Find where the given text appears and provide that cell's center as (x, y) coordinate. 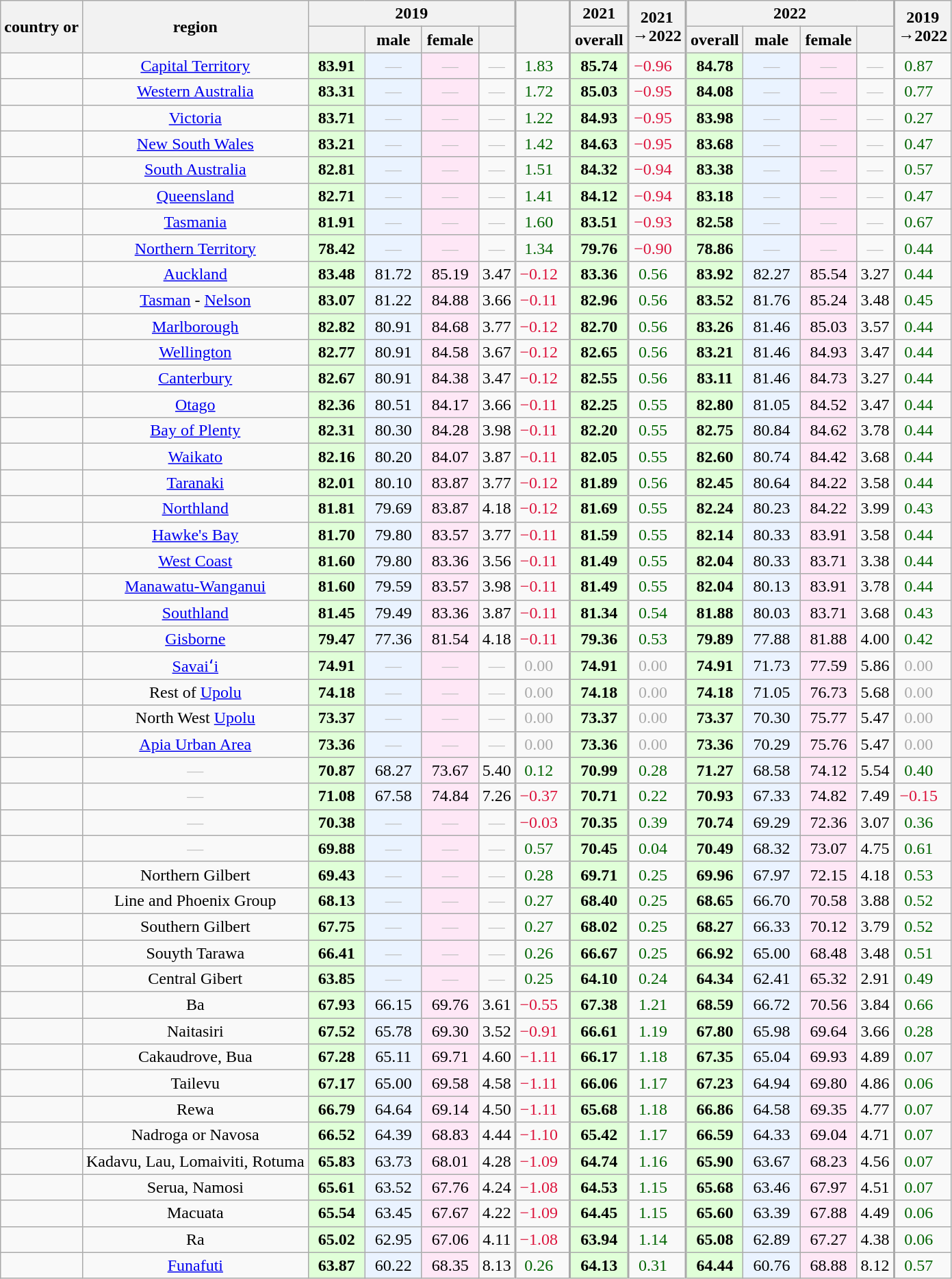
78.86 (715, 248)
67.28 (337, 1057)
69.58 (450, 1083)
country or (42, 27)
5.54 (875, 770)
65.61 (337, 1187)
0.39 (657, 822)
West Coast (195, 561)
4.56 (875, 1161)
60.22 (393, 1265)
North West Upolu (195, 718)
65.54 (337, 1213)
63.39 (772, 1213)
69.29 (772, 822)
7.49 (875, 796)
83.92 (715, 274)
70.87 (337, 770)
84.68 (450, 327)
7.26 (497, 796)
81.45 (337, 613)
76.73 (828, 692)
64.34 (715, 979)
69.80 (828, 1083)
4.71 (875, 1135)
8.12 (875, 1265)
Auckland (195, 274)
82.55 (600, 379)
2.91 (875, 979)
83.38 (715, 170)
Nadroga or Navosa (195, 1135)
65.90 (715, 1161)
−1.10 (543, 1135)
−0.03 (543, 822)
68.23 (828, 1161)
0.40 (923, 770)
65.78 (393, 1031)
65.98 (772, 1031)
4.50 (497, 1109)
0.42 (923, 639)
3.52 (497, 1031)
64.45 (600, 1213)
69.43 (337, 874)
62.95 (393, 1239)
82.81 (337, 170)
71.05 (772, 692)
3.88 (875, 900)
82.60 (715, 457)
77.36 (393, 639)
69.96 (715, 874)
Naitasiri (195, 1031)
4.11 (497, 1239)
70.93 (715, 796)
0.45 (923, 300)
84.58 (450, 353)
79.49 (393, 613)
68.02 (600, 926)
Wellington (195, 353)
80.23 (772, 509)
83.31 (337, 92)
82.67 (337, 379)
68.88 (828, 1265)
Apia Urban Area (195, 744)
83.18 (715, 196)
82.24 (715, 509)
69.35 (828, 1109)
Central Gibert (195, 979)
80.64 (772, 483)
1.72 (543, 92)
Waikato (195, 457)
4.86 (875, 1083)
73.07 (828, 848)
0.31 (657, 1265)
82.01 (337, 483)
82.80 (715, 405)
84.07 (450, 457)
73.67 (450, 770)
65.02 (337, 1239)
3.57 (875, 327)
64.74 (600, 1161)
3.07 (875, 822)
83.52 (715, 300)
Macuata (195, 1213)
84.88 (450, 300)
84.38 (450, 379)
68.65 (715, 900)
1.22 (543, 118)
Marlborough (195, 327)
81.34 (600, 613)
66.61 (600, 1031)
Savaiʻi (195, 666)
66.72 (772, 1005)
82.05 (600, 457)
84.17 (450, 405)
0.67 (923, 222)
67.80 (715, 1031)
68.32 (772, 848)
84.08 (715, 92)
67.88 (828, 1213)
66.79 (337, 1109)
67.93 (337, 1005)
71.27 (715, 770)
Southern Gilbert (195, 926)
67.35 (715, 1057)
1.60 (543, 222)
63.85 (337, 979)
0.54 (657, 613)
4.58 (497, 1083)
74.12 (828, 770)
67.52 (337, 1031)
66.33 (772, 926)
−0.15 (923, 796)
84.52 (828, 405)
84.28 (450, 431)
1.41 (543, 196)
64.53 (600, 1187)
83.98 (715, 118)
64.58 (772, 1109)
80.20 (393, 457)
65.11 (393, 1057)
80.30 (393, 431)
Hawke's Bay (195, 535)
2021→2022 (657, 27)
67.67 (450, 1213)
77.59 (828, 666)
Souyth Tarawa (195, 952)
69.88 (337, 848)
66.59 (715, 1135)
82.71 (337, 196)
2022 (790, 14)
5.68 (875, 692)
68.13 (337, 900)
80.51 (393, 405)
83.51 (600, 222)
81.72 (393, 274)
Taranaki (195, 483)
80.03 (772, 613)
70.30 (772, 718)
79.36 (600, 639)
66.52 (337, 1135)
0.12 (543, 770)
82.27 (772, 274)
Tasman - Nelson (195, 300)
82.14 (715, 535)
84.12 (600, 196)
67.76 (450, 1187)
85.19 (450, 274)
69.93 (828, 1057)
82.25 (600, 405)
4.44 (497, 1135)
80.10 (393, 483)
1.34 (543, 248)
72.15 (828, 874)
4.38 (875, 1239)
82.31 (337, 431)
65.04 (772, 1057)
84.73 (828, 379)
Northland (195, 509)
70.45 (600, 848)
82.36 (337, 405)
65.08 (715, 1239)
84.78 (715, 66)
63.73 (393, 1161)
2019→2022 (923, 27)
Northern Gilbert (195, 874)
4.75 (875, 848)
83.11 (715, 379)
70.29 (772, 744)
71.08 (337, 796)
67.38 (600, 1005)
82.65 (600, 353)
82.75 (715, 431)
0.77 (923, 92)
Capital Territory (195, 66)
75.76 (828, 744)
4.77 (875, 1109)
80.13 (772, 587)
5.40 (497, 770)
Serua, Namosi (195, 1187)
74.82 (828, 796)
0.24 (657, 979)
84.63 (600, 144)
85.24 (828, 300)
67.23 (715, 1083)
85.74 (600, 66)
72.36 (828, 822)
67.17 (337, 1083)
3.79 (875, 926)
70.49 (715, 848)
81.59 (600, 535)
1.51 (543, 170)
79.59 (393, 587)
64.39 (393, 1135)
0.66 (923, 1005)
63.94 (600, 1239)
Western Australia (195, 92)
63.45 (393, 1213)
70.38 (337, 822)
65.32 (828, 979)
83.68 (715, 144)
−0.90 (657, 248)
64.64 (393, 1109)
1.42 (543, 144)
64.44 (715, 1265)
68.59 (715, 1005)
67.06 (450, 1239)
1.19 (657, 1031)
81.69 (600, 509)
Tasmania (195, 222)
69.30 (450, 1031)
84.42 (828, 457)
69.04 (828, 1135)
Otago (195, 405)
region (195, 27)
66.70 (772, 900)
81.05 (772, 405)
Cakaudrove, Bua (195, 1057)
79.69 (393, 509)
80.84 (772, 431)
68.35 (450, 1265)
67.58 (393, 796)
New South Wales (195, 144)
1.16 (657, 1161)
64.13 (600, 1265)
3.38 (875, 561)
4.89 (875, 1057)
4.28 (497, 1161)
Victoria (195, 118)
69.14 (450, 1109)
63.87 (337, 1265)
Line and Phoenix Group (195, 900)
67.75 (337, 926)
65.42 (600, 1135)
81.22 (393, 300)
82.45 (715, 483)
68.48 (828, 952)
66.67 (600, 952)
Gisborne (195, 639)
64.94 (772, 1083)
−0.37 (543, 796)
Kadavu, Lau, Lomaiviti, Rotuma (195, 1161)
4.24 (497, 1187)
66.15 (393, 1005)
81.70 (337, 535)
Northern Territory (195, 248)
74.84 (450, 796)
77.88 (772, 639)
64.33 (772, 1135)
1.83 (543, 66)
4.51 (875, 1187)
70.71 (600, 796)
5.86 (875, 666)
70.35 (600, 822)
−0.55 (543, 1005)
83.26 (715, 327)
78.42 (337, 248)
66.92 (715, 952)
Manawatu-Wanganui (195, 587)
4.22 (497, 1213)
68.83 (450, 1135)
62.89 (772, 1239)
69.76 (450, 1005)
69.64 (828, 1031)
70.99 (600, 770)
75.77 (828, 718)
71.73 (772, 666)
81.76 (772, 300)
68.58 (772, 770)
60.76 (772, 1265)
Ra (195, 1239)
82.58 (715, 222)
80.74 (772, 457)
79.47 (337, 639)
81.89 (600, 483)
65.83 (337, 1161)
70.12 (828, 926)
66.86 (715, 1109)
Canterbury (195, 379)
Rest of Upolu (195, 692)
84.62 (828, 431)
Ba (195, 1005)
81.54 (450, 639)
79.89 (715, 639)
Queensland (195, 196)
3.67 (497, 353)
3.84 (875, 1005)
67.27 (828, 1239)
82.96 (600, 300)
79.76 (600, 248)
3.61 (497, 1005)
82.20 (600, 431)
0.04 (657, 848)
4.00 (875, 639)
1.14 (657, 1239)
2019 (412, 14)
0.22 (657, 796)
63.52 (393, 1187)
81.81 (337, 509)
81.91 (337, 222)
1.21 (657, 1005)
85.54 (828, 274)
0.36 (923, 822)
Funafuti (195, 1265)
82.16 (337, 457)
82.82 (337, 327)
62.41 (772, 979)
−0.91 (543, 1031)
84.32 (600, 170)
8.13 (497, 1265)
67.33 (772, 796)
4.49 (875, 1213)
70.58 (828, 900)
South Australia (195, 170)
Bay of Plenty (195, 431)
0.49 (923, 979)
0.87 (923, 66)
−0.96 (657, 66)
66.06 (600, 1083)
4.60 (497, 1057)
68.01 (450, 1161)
Southland (195, 613)
70.56 (828, 1005)
−0.93 (657, 222)
3.56 (497, 561)
82.70 (600, 327)
70.74 (715, 822)
Tailevu (195, 1083)
2021 (600, 14)
82.77 (337, 353)
66.17 (600, 1057)
66.41 (337, 952)
63.46 (772, 1187)
83.48 (337, 274)
Rewa (195, 1109)
68.40 (600, 900)
63.67 (772, 1161)
64.10 (600, 979)
65.60 (715, 1213)
83.07 (337, 300)
0.51 (923, 952)
3.99 (875, 509)
0.61 (923, 848)
